Find where the given text appears and provide that cell's center as (x, y) coordinate. 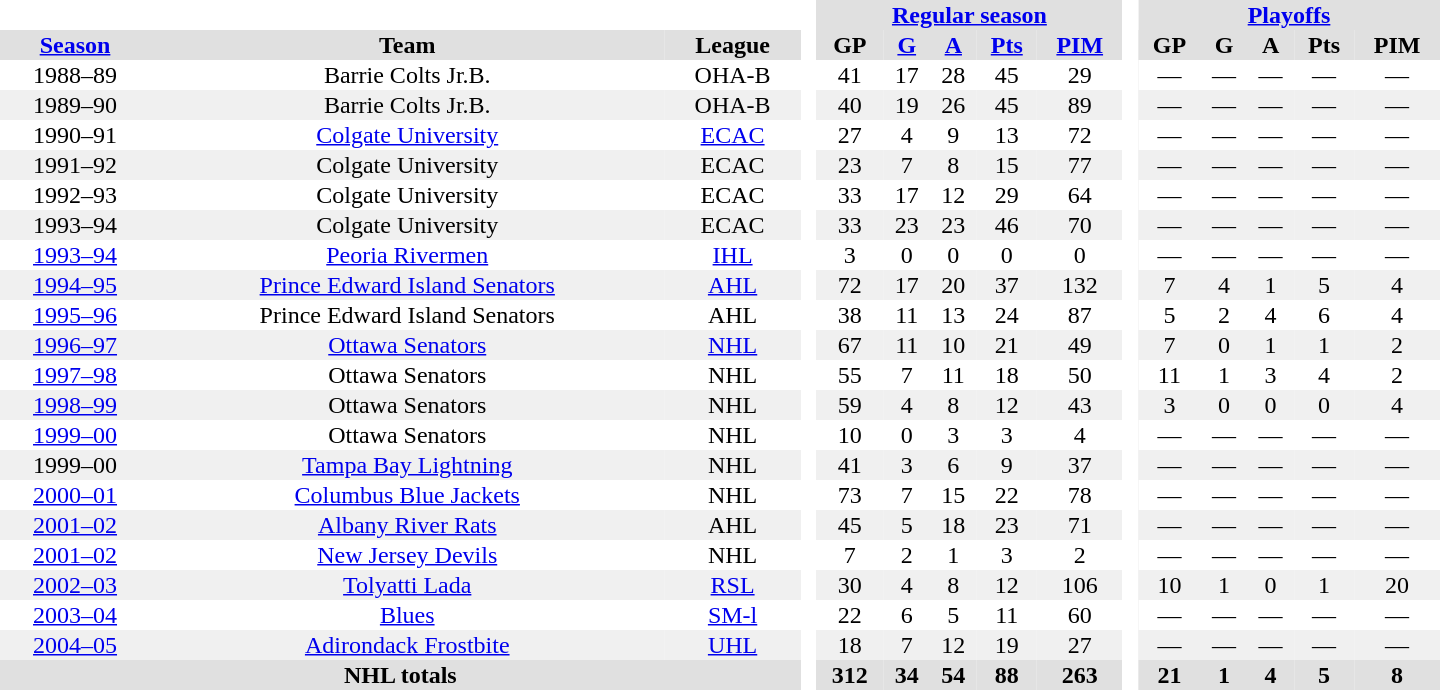
59 (850, 405)
New Jersey Devils (407, 555)
Tolyatti Lada (407, 585)
Columbus Blue Jackets (407, 495)
106 (1080, 585)
1991–92 (75, 165)
Peoria Rivermen (407, 255)
77 (1080, 165)
Team (407, 45)
67 (850, 345)
1994–95 (75, 285)
28 (954, 75)
Blues (407, 615)
312 (850, 675)
87 (1080, 315)
NHL totals (400, 675)
2004–05 (75, 645)
60 (1080, 615)
1989–90 (75, 105)
UHL (732, 645)
1997–98 (75, 375)
89 (1080, 105)
24 (1007, 315)
132 (1080, 285)
40 (850, 105)
263 (1080, 675)
Playoffs (1289, 15)
Season (75, 45)
1990–91 (75, 135)
1995–96 (75, 315)
71 (1080, 525)
70 (1080, 225)
55 (850, 375)
54 (954, 675)
1998–99 (75, 405)
64 (1080, 195)
43 (1080, 405)
1988–89 (75, 75)
26 (954, 105)
Albany River Rats (407, 525)
50 (1080, 375)
46 (1007, 225)
IHL (732, 255)
1992–93 (75, 195)
2000–01 (75, 495)
Adirondack Frostbite (407, 645)
RSL (732, 585)
34 (906, 675)
2002–03 (75, 585)
78 (1080, 495)
88 (1007, 675)
49 (1080, 345)
73 (850, 495)
SM-l (732, 615)
38 (850, 315)
2003–04 (75, 615)
30 (850, 585)
Regular season (969, 15)
Tampa Bay Lightning (407, 465)
League (732, 45)
1996–97 (75, 345)
